Output the [x, y] coordinate of the center of the cell containing the given text.  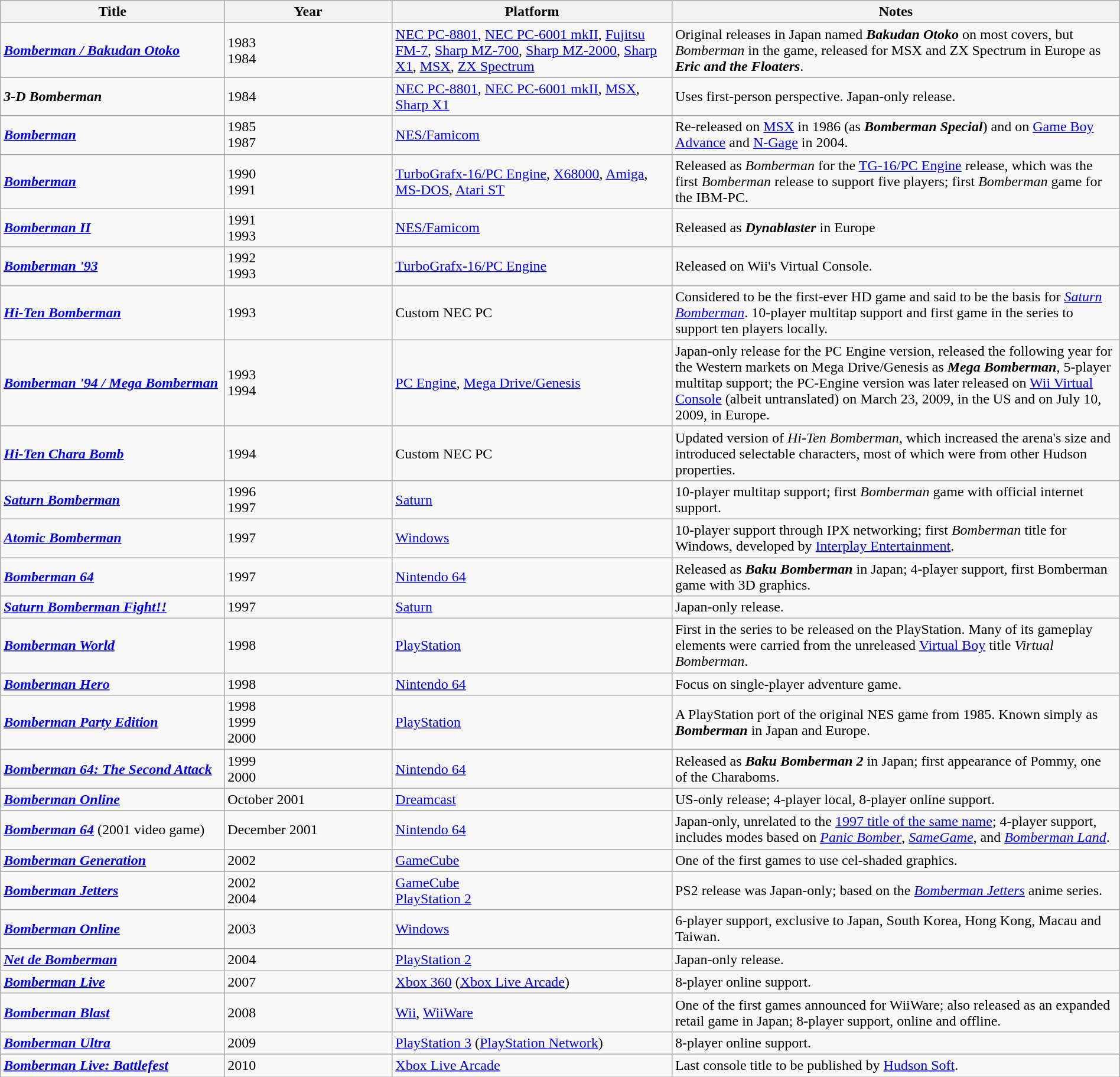
GameCubePlayStation 2 [532, 891]
NEC PC-8801, NEC PC-6001 mkII, MSX, Sharp X1 [532, 97]
Bomberman Ultra [112, 1043]
1996 1997 [308, 500]
2003 [308, 929]
Bomberman Party Edition [112, 723]
1990 1991 [308, 181]
2007 [308, 982]
One of the first games to use cel-shaded graphics. [896, 860]
Uses first-person perspective. Japan-only release. [896, 97]
Saturn Bomberman [112, 500]
1999 2000 [308, 769]
Bomberman World [112, 646]
Title [112, 12]
PlayStation 3 (PlayStation Network) [532, 1043]
2010 [308, 1065]
1993 [308, 313]
Bomberman / Bakudan Otoko [112, 50]
Saturn Bomberman Fight!! [112, 607]
Dreamcast [532, 799]
Bomberman 64 [112, 577]
PC Engine, Mega Drive/Genesis [532, 383]
A PlayStation port of the original NES game from 1985. Known simply as Bomberman in Japan and Europe. [896, 723]
Bomberman Generation [112, 860]
Bomberman '93 [112, 266]
3-D Bomberman [112, 97]
1992 1993 [308, 266]
PlayStation 2 [532, 959]
TurboGrafx-16/PC Engine [532, 266]
TurboGrafx-16/PC Engine, X68000, Amiga, MS-DOS, Atari ST [532, 181]
6-player support, exclusive to Japan, South Korea, Hong Kong, Macau and Taiwan. [896, 929]
1993 1994 [308, 383]
Platform [532, 12]
Wii, WiiWare [532, 1013]
Released as Dynablaster in Europe [896, 228]
Bomberman Blast [112, 1013]
1994 [308, 453]
Bomberman 64 (2001 video game) [112, 829]
Bomberman 64: The Second Attack [112, 769]
Atomic Bomberman [112, 538]
Released as Baku Bomberman in Japan; 4-player support, first Bomberman game with 3D graphics. [896, 577]
Released on Wii's Virtual Console. [896, 266]
PS2 release was Japan-only; based on the Bomberman Jetters anime series. [896, 891]
Year [308, 12]
1998 1999 2000 [308, 723]
Bomberman '94 / Mega Bomberman [112, 383]
1985 1987 [308, 135]
Last console title to be published by Hudson Soft. [896, 1065]
2002 2004 [308, 891]
1984 [308, 97]
One of the first games announced for WiiWare; also released as an expanded retail game in Japan; 8-player support, online and offline. [896, 1013]
2002 [308, 860]
Net de Bomberman [112, 959]
Released as Baku Bomberman 2 in Japan; first appearance of Pommy, one of the Charaboms. [896, 769]
Hi-Ten Bomberman [112, 313]
2008 [308, 1013]
NEC PC-8801, NEC PC-6001 mkII, Fujitsu FM-7, Sharp MZ-700, Sharp MZ-2000, Sharp X1, MSX, ZX Spectrum [532, 50]
Xbox 360 (Xbox Live Arcade) [532, 982]
October 2001 [308, 799]
Bomberman Live: Battlefest [112, 1065]
Bomberman II [112, 228]
Japan-only, unrelated to the 1997 title of the same name; 4-player support, includes modes based on Panic Bomber, SameGame, and Bomberman Land. [896, 829]
Bomberman Hero [112, 684]
December 2001 [308, 829]
Focus on single-player adventure game. [896, 684]
GameCube [532, 860]
2004 [308, 959]
Bomberman Live [112, 982]
1983 1984 [308, 50]
Re-released on MSX in 1986 (as Bomberman Special) and on Game Boy Advance and N-Gage in 2004. [896, 135]
Bomberman Jetters [112, 891]
10-player multitap support; first Bomberman game with official internet support. [896, 500]
Hi-Ten Chara Bomb [112, 453]
Notes [896, 12]
Xbox Live Arcade [532, 1065]
10-player support through IPX networking; first Bomberman title for Windows, developed by Interplay Entertainment. [896, 538]
2009 [308, 1043]
1991 1993 [308, 228]
US-only release; 4-player local, 8-player online support. [896, 799]
